Find where the given text appears and provide that cell's center as [X, Y] coordinate. 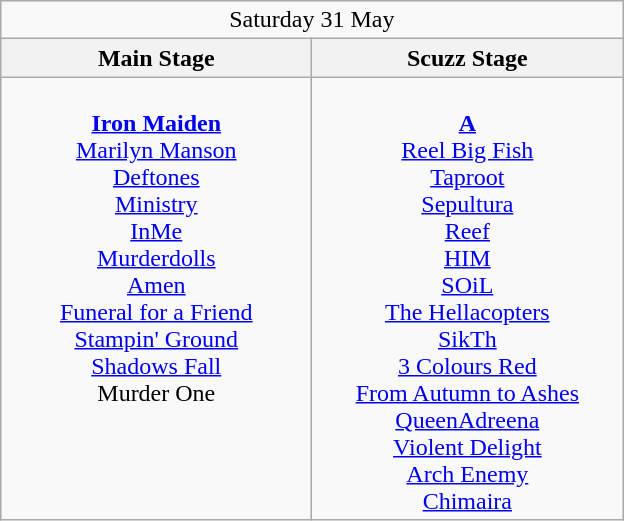
Scuzz Stage [468, 58]
Saturday 31 May [312, 20]
Iron Maiden Marilyn Manson Deftones Ministry InMe Murderdolls Amen Funeral for a Friend Stampin' Ground Shadows Fall Murder One [156, 298]
Main Stage [156, 58]
